Pinpoint the cell where the given text exists, returning its [X, Y] midpoint coordinate. 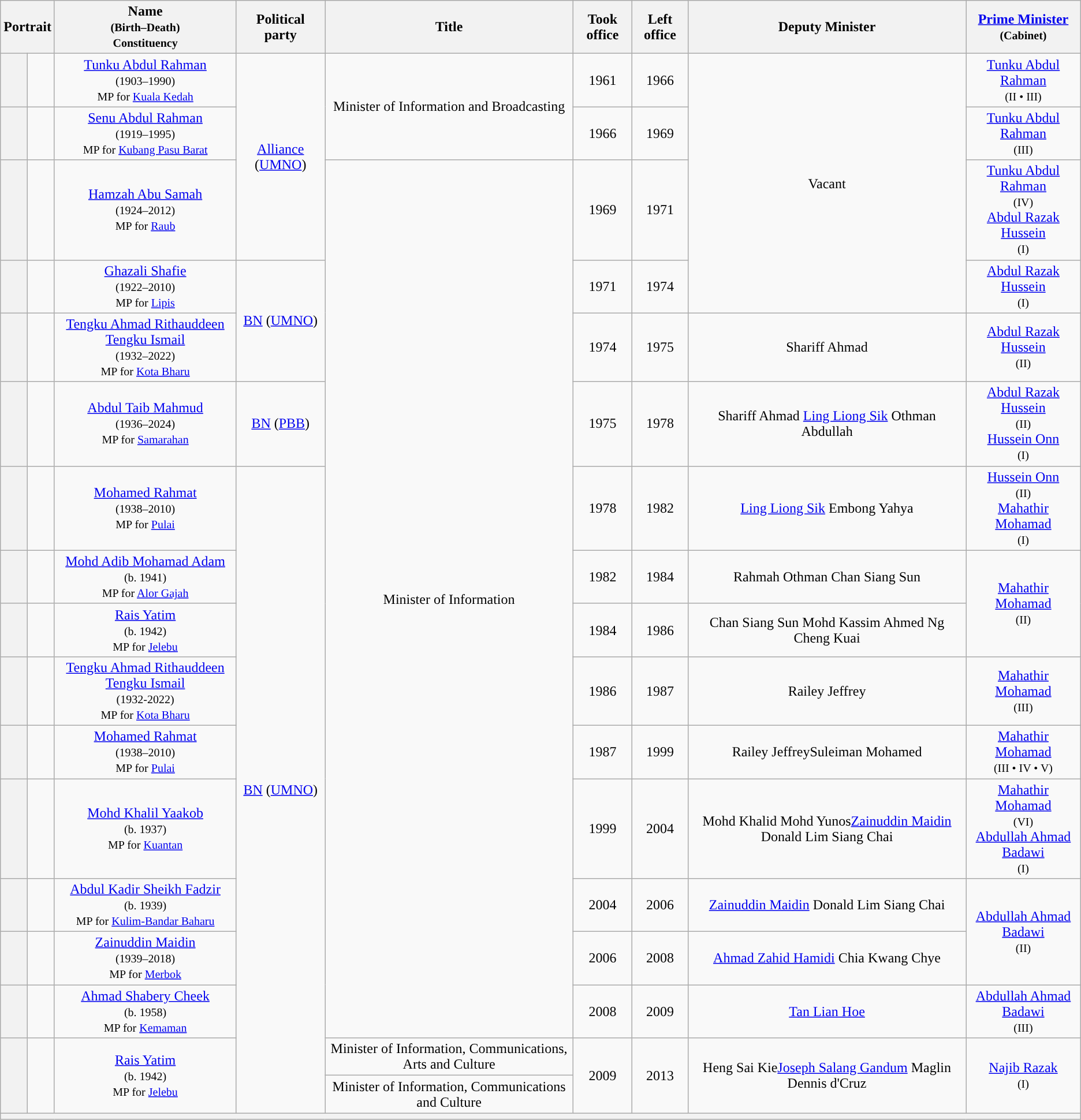
Minister of Information [449, 599]
Heng Sai KieJoseph Salang Gandum Maglin Dennis d'Cruz [827, 1076]
Tunku Abdul Rahman(II • III) [1023, 80]
Abdul Razak Hussein(I) [1023, 286]
Hamzah Abu Samah(1924–2012)MP for Raub [145, 210]
Prime Minister(Cabinet) [1023, 27]
Tengku Ahmad Rithauddeen Tengku Ismail(1932–2022)MP for Kota Bharu [145, 348]
Mohd Adib Mohamad Adam(b. 1941)MP for Alor Gajah [145, 577]
Shariff Ahmad Ling Liong Sik Othman Abdullah [827, 424]
Minister of Information, Communications and Culture [449, 1095]
Vacant [827, 184]
Ahmad Shabery Cheek(b. 1958)MP for Kemaman [145, 1011]
Rahmah Othman Chan Siang Sun [827, 577]
Railey JeffreySuleiman Mohamed [827, 752]
Abdul Razak Hussein(II)Hussein Onn(I) [1023, 424]
Zainuddin Maidin Donald Lim Siang Chai [827, 905]
Senu Abdul Rahman(1919–1995)MP for Kubang Pasu Barat [145, 133]
Tunku Abdul Rahman(IV)Abdul Razak Hussein(I) [1023, 210]
Ling Liong Sik Embong Yahya [827, 508]
Chan Siang Sun Mohd Kassim Ahmed Ng Cheng Kuai [827, 630]
Mahathir Mohamad(VI)Abdullah Ahmad Badawi(I) [1023, 828]
Alliance (UMNO) [281, 157]
Title [449, 27]
Mahathir Mohamad(III • IV • V) [1023, 752]
Took office [602, 27]
Deputy Minister [827, 27]
Railey Jeffrey [827, 690]
1961 [602, 80]
Mahathir Mohamad(II) [1023, 603]
Tunku Abdul Rahman(1903–1990)MP for Kuala Kedah [145, 80]
Mohd Khalid Mohd YunosZainuddin Maidin Donald Lim Siang Chai [827, 828]
Name(Birth–Death)Constituency [145, 27]
Shariff Ahmad [827, 348]
Portrait [28, 27]
Tunku Abdul Rahman(III) [1023, 133]
Najib Razak(I) [1023, 1076]
Hussein Onn(II)Mahathir Mohamad(I) [1023, 508]
Tan Lian Hoe [827, 1011]
Abdullah Ahmad Badawi(II) [1023, 932]
Minister of Information and Broadcasting [449, 107]
Minister of Information, Communications, Arts and Culture [449, 1056]
Abdullah Ahmad Badawi(III) [1023, 1011]
Abdul Razak Hussein(II) [1023, 348]
Abdul Kadir Sheikh Fadzir(b. 1939)MP for Kulim-Bandar Baharu [145, 905]
BN (PBB) [281, 424]
2013 [661, 1076]
Ahmad Zahid Hamidi Chia Kwang Chye [827, 958]
Abdul Taib Mahmud(1936–2024)MP for Samarahan [145, 424]
Mohd Khalil Yaakob(b. 1937)MP for Kuantan [145, 828]
Tengku Ahmad Rithauddeen Tengku Ismail(1932-2022)MP for Kota Bharu [145, 690]
Zainuddin Maidin(1939–2018)MP for Merbok [145, 958]
Left office [661, 27]
Mahathir Mohamad(III) [1023, 690]
Ghazali Shafie(1922–2010)MP for Lipis [145, 286]
Political party [281, 27]
